Return [x, y] of the center of cell containing provided text 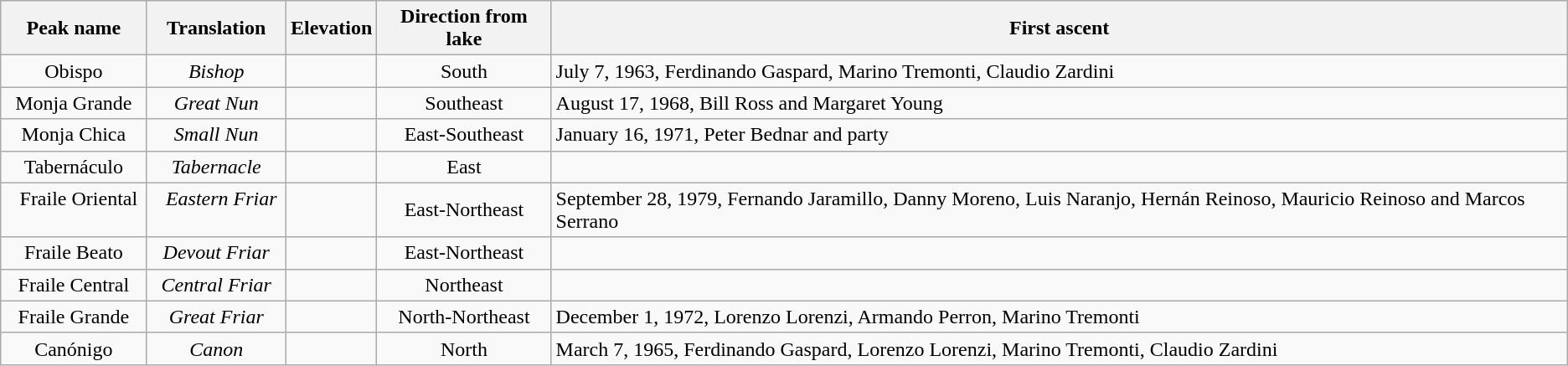
September 28, 1979, Fernando Jaramillo, Danny Moreno, Luis Naranjo, Hernán Reinoso, Mauricio Reinoso and Marcos Serrano [1059, 209]
South [464, 71]
Central Friar [216, 285]
Tabernáculo [74, 167]
Monja Chica [74, 135]
Fraile Grande [74, 317]
North-Northeast [464, 317]
Fraile Central [74, 285]
December 1, 1972, Lorenzo Lorenzi, Armando Perron, Marino Tremonti [1059, 317]
East [464, 167]
Small Nun [216, 135]
Great Friar [216, 317]
Eastern Friar [216, 209]
Canónigo [74, 348]
Canon [216, 348]
Tabernacle [216, 167]
Obispo [74, 71]
Northeast [464, 285]
First ascent [1059, 28]
Peak name [74, 28]
North [464, 348]
Translation [216, 28]
Monja Grande [74, 103]
Direction from lake [464, 28]
East-Southeast [464, 135]
Fraile Beato [74, 253]
July 7, 1963, Ferdinando Gaspard, Marino Tremonti, Claudio Zardini [1059, 71]
Southeast [464, 103]
January 16, 1971, Peter Bednar and party [1059, 135]
Bishop [216, 71]
August 17, 1968, Bill Ross and Margaret Young [1059, 103]
Devout Friar [216, 253]
Elevation [331, 28]
Great Nun [216, 103]
Fraile Oriental [74, 209]
March 7, 1965, Ferdinando Gaspard, Lorenzo Lorenzi, Marino Tremonti, Claudio Zardini [1059, 348]
